For the text-containing cell, return its midpoint in (X, Y) coordinate format. 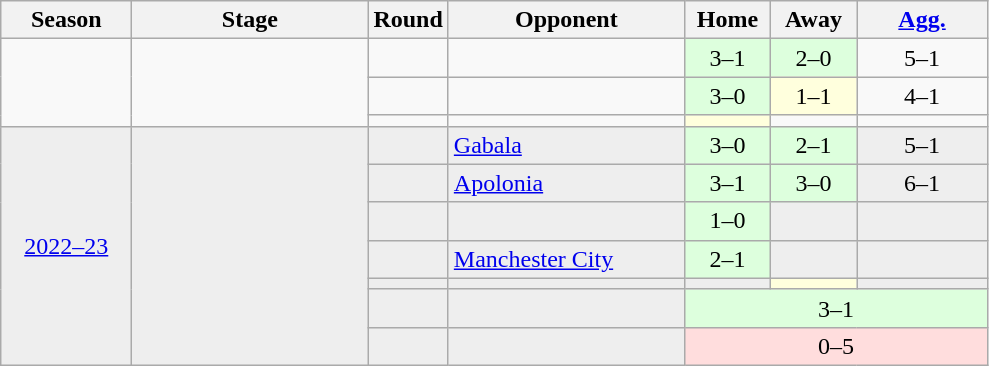
Home (727, 20)
2–0 (813, 58)
Stage (250, 20)
2022–23 (66, 246)
Season (66, 20)
4–1 (922, 96)
Agg. (922, 20)
Round (408, 20)
Gabala (566, 145)
1–0 (727, 221)
1–1 (813, 96)
Manchester City (566, 259)
Apolonia (566, 183)
Away (813, 20)
6–1 (922, 183)
0–5 (836, 346)
Opponent (566, 20)
